Return (X, Y) of the center of cell containing provided text 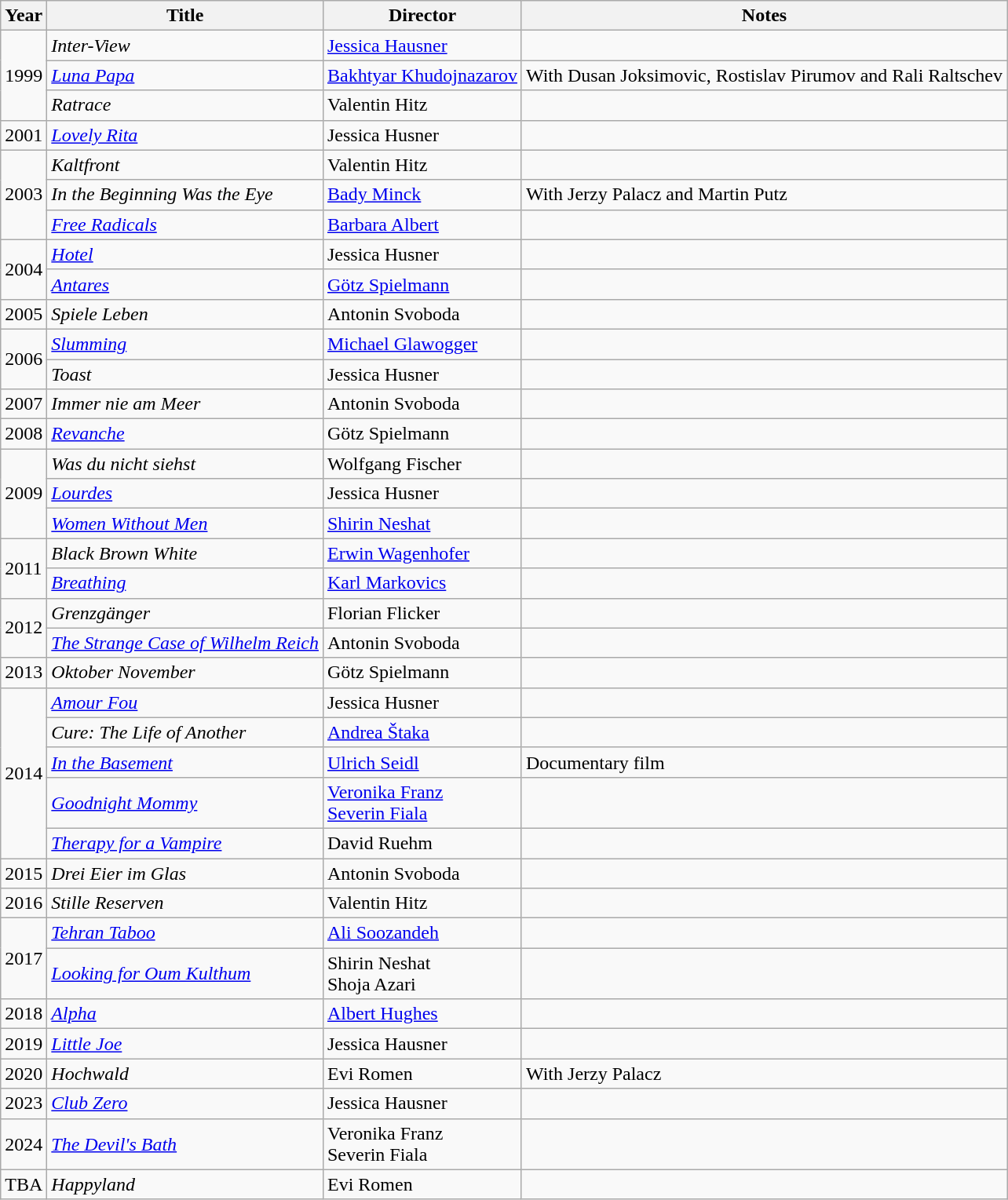
1999 (24, 75)
With Dusan Joksimovic, Rostislav Pirumov and Rali Raltschev (764, 75)
The Strange Case of Wilhelm Reich (185, 643)
2020 (24, 1074)
Year (24, 16)
With Jerzy Palacz (764, 1074)
With Jerzy Palacz and Martin Putz (764, 195)
Immer nie am Meer (185, 404)
Stille Reserven (185, 903)
Inter-View (185, 46)
Alpha (185, 1014)
2008 (24, 434)
Grenzgänger (185, 613)
2013 (24, 673)
Albert Hughes (422, 1014)
Little Joe (185, 1044)
2023 (24, 1103)
Happyland (185, 1184)
2014 (24, 772)
2007 (24, 404)
Antares (185, 284)
Looking for Oum Kulthum (185, 973)
TBA (24, 1184)
Bakhtyar Khudojnazarov (422, 75)
2016 (24, 903)
2004 (24, 269)
2019 (24, 1044)
Ulrich Seidl (422, 762)
2018 (24, 1014)
Toast (185, 374)
2001 (24, 135)
Tehran Taboo (185, 933)
Lovely Rita (185, 135)
Breathing (185, 583)
Slumming (185, 344)
Wolfgang Fischer (422, 464)
Michael Glawogger (422, 344)
Revanche (185, 434)
David Ruehm (422, 843)
Hotel (185, 254)
Bady Minck (422, 195)
Title (185, 16)
2024 (24, 1144)
2011 (24, 568)
Luna Papa (185, 75)
Ali Soozandeh (422, 933)
Goodnight Mommy (185, 802)
Black Brown White (185, 553)
2009 (24, 494)
Director (422, 16)
Ratrace (185, 105)
Lourdes (185, 494)
Andrea Štaka (422, 732)
2006 (24, 359)
Oktober November (185, 673)
Kaltfront (185, 165)
2005 (24, 314)
Cure: The Life of Another (185, 732)
Shirin NeshatShoja Azari (422, 973)
In the Beginning Was the Eye (185, 195)
Free Radicals (185, 224)
Spiele Leben (185, 314)
Karl Markovics (422, 583)
Amour Fou (185, 702)
Florian Flicker (422, 613)
Women Without Men (185, 523)
2012 (24, 628)
The Devil's Bath (185, 1144)
Hochwald (185, 1074)
Therapy for a Vampire (185, 843)
Notes (764, 16)
Documentary film (764, 762)
2003 (24, 195)
Drei Eier im Glas (185, 874)
Barbara Albert (422, 224)
2017 (24, 959)
2015 (24, 874)
Was du nicht siehst (185, 464)
In the Basement (185, 762)
Shirin Neshat (422, 523)
Club Zero (185, 1103)
Erwin Wagenhofer (422, 553)
